Capture the cell that displays the provided text and extract its [x, y] central coordinate. 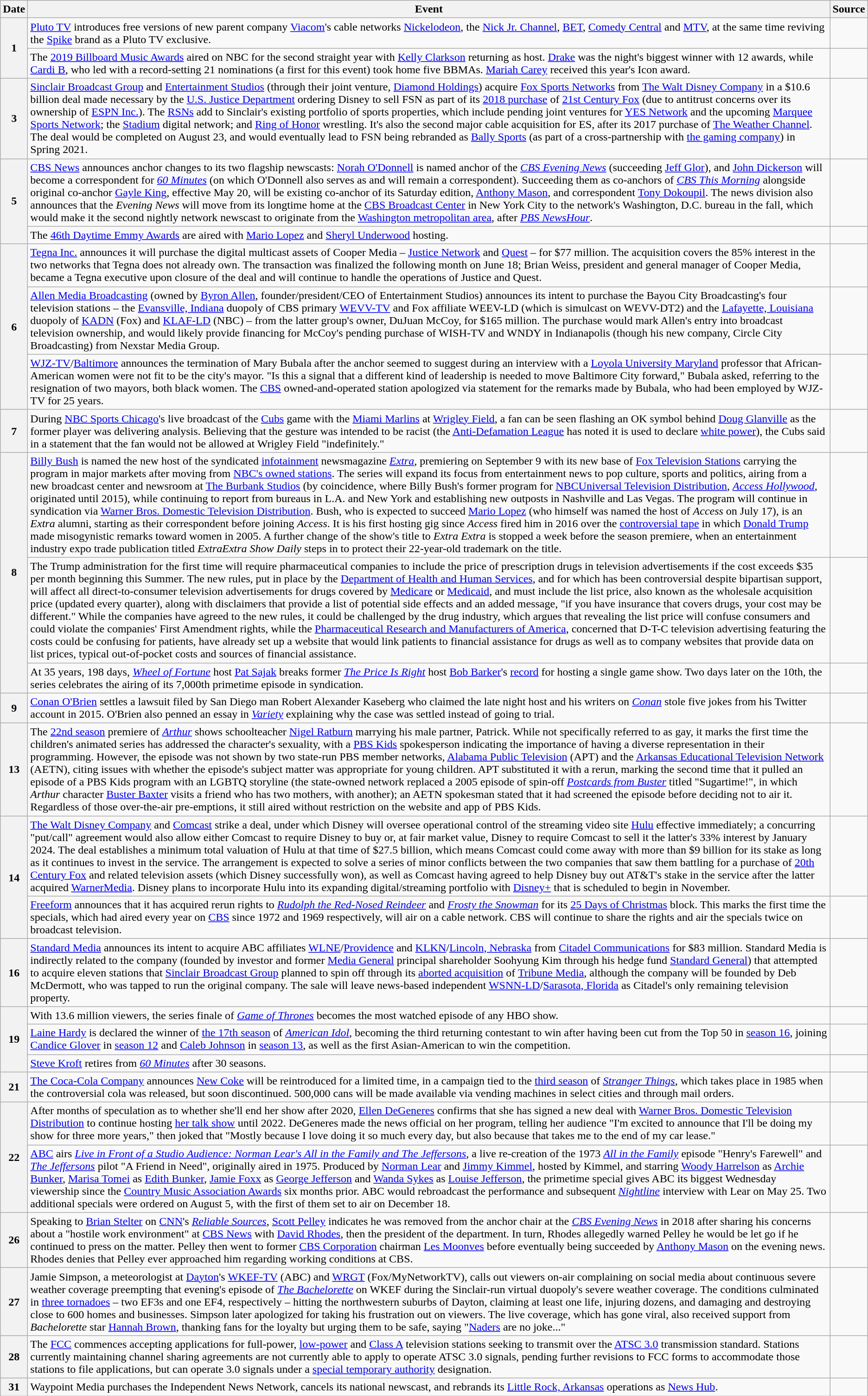
21 [14, 1087]
1 [14, 48]
22 [14, 1157]
8 [14, 572]
The 46th Daytime Emmy Awards are aired with Mario Lopez and Sheryl Underwood hosting. [429, 235]
16 [14, 973]
31 [14, 1387]
With 13.6 million viewers, the series finale of Game of Thrones becomes the most watched episode of any HBO show. [429, 1015]
Waypoint Media purchases the Independent News Network, cancels its national newscast, and rebrands its Little Rock, Arkansas operations as News Hub. [429, 1387]
19 [14, 1039]
7 [14, 431]
9 [14, 708]
28 [14, 1357]
Source [849, 9]
3 [14, 119]
14 [14, 877]
27 [14, 1301]
Date [14, 9]
Event [429, 9]
5 [14, 201]
6 [14, 326]
Steve Kroft retires from 60 Minutes after 30 seasons. [429, 1063]
13 [14, 770]
26 [14, 1240]
